Search for the cell housing the specified text and yield its (X, Y) center coordinate. 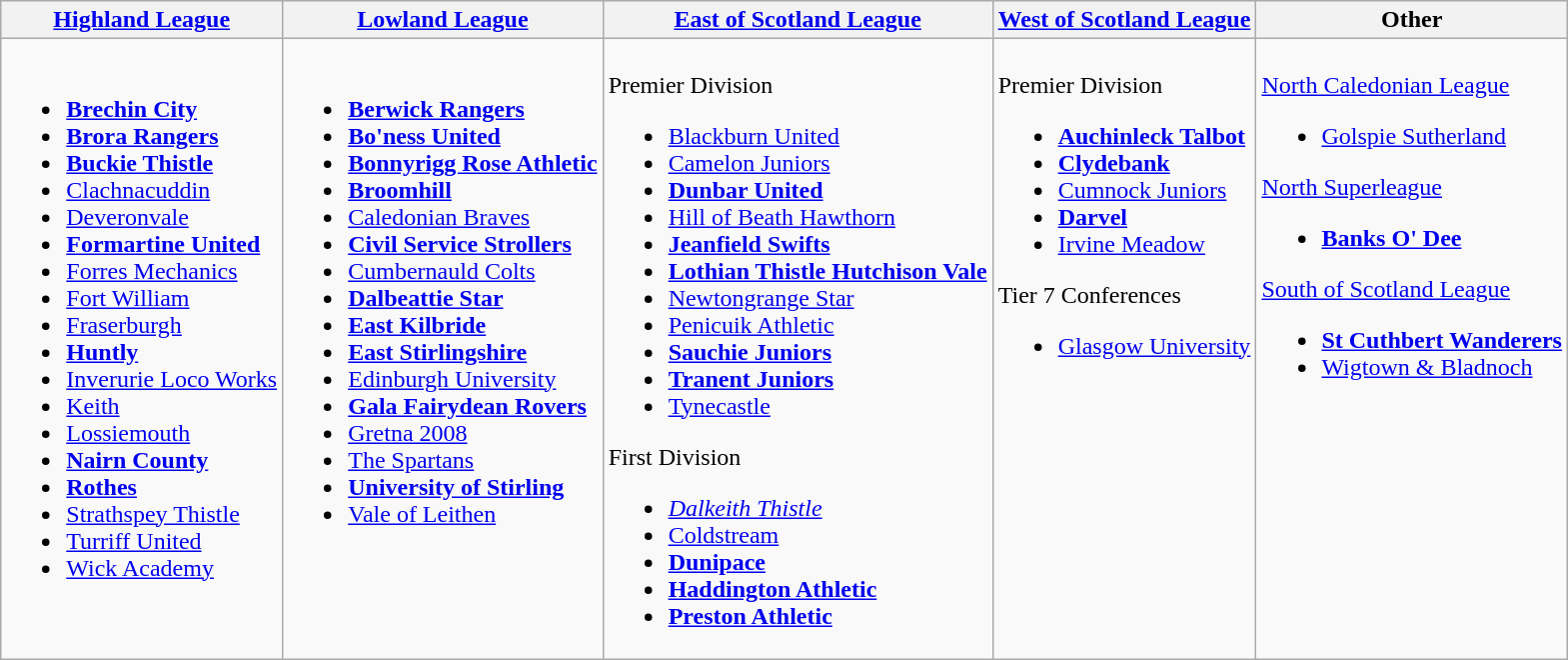
North Caledonian LeagueGolspie SutherlandNorth SuperleagueBanks O' DeeSouth of Scotland LeagueSt Cuthbert WanderersWigtown & Bladnoch (1412, 349)
Lowland League (443, 20)
Highland League (142, 20)
Other (1412, 20)
Premier DivisionAuchinleck TalbotClydebankCumnock JuniorsDarvelIrvine MeadowTier 7 ConferencesGlasgow University (1124, 349)
East of Scotland League (797, 20)
West of Scotland League (1124, 20)
